Find where the given text appears and provide that cell's center as (X, Y) coordinate. 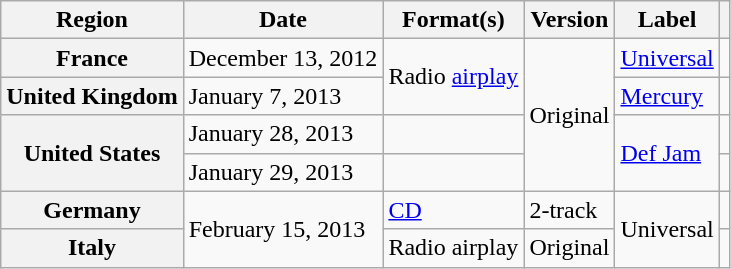
United Kingdom (92, 96)
2-track (570, 210)
Format(s) (454, 20)
January 29, 2013 (283, 172)
Region (92, 20)
United States (92, 153)
Label (667, 20)
Italy (92, 248)
February 15, 2013 (283, 229)
Version (570, 20)
January 28, 2013 (283, 134)
December 13, 2012 (283, 58)
CD (454, 210)
France (92, 58)
Mercury (667, 96)
Germany (92, 210)
January 7, 2013 (283, 96)
Def Jam (667, 153)
Date (283, 20)
